For the text-containing cell, return its midpoint in (x, y) coordinate format. 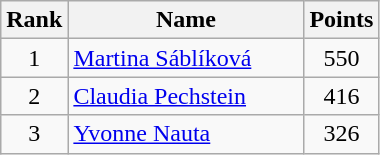
Claudia Pechstein (186, 96)
326 (342, 134)
1 (34, 58)
Rank (34, 20)
550 (342, 58)
416 (342, 96)
2 (34, 96)
Name (186, 20)
Points (342, 20)
Yvonne Nauta (186, 134)
3 (34, 134)
Martina Sáblíková (186, 58)
